Return (x, y) of the center of cell containing provided text 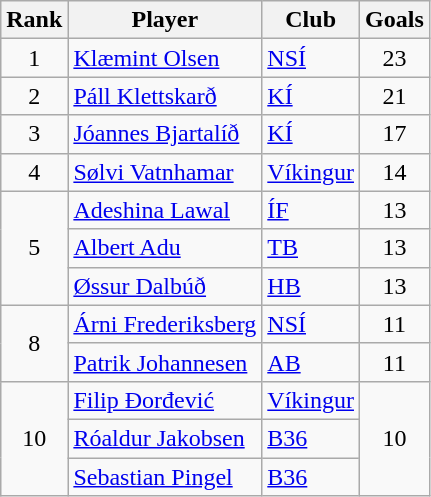
Sølvi Vatnhamar (165, 172)
Jóannes Bjartalíð (165, 134)
Adeshina Lawal (165, 210)
Player (165, 20)
Árni Frederiksberg (165, 324)
Club (311, 20)
14 (395, 172)
Øssur Dalbúð (165, 286)
8 (34, 343)
TB (311, 248)
4 (34, 172)
Rank (34, 20)
Albert Adu (165, 248)
21 (395, 96)
Sebastian Pingel (165, 477)
Róaldur Jakobsen (165, 438)
1 (34, 58)
2 (34, 96)
ÍF (311, 210)
Klæmint Olsen (165, 58)
17 (395, 134)
HB (311, 286)
Goals (395, 20)
23 (395, 58)
3 (34, 134)
Páll Klettskarð (165, 96)
Patrik Johannesen (165, 362)
5 (34, 248)
AB (311, 362)
Filip Đorđević (165, 400)
